Scan for the cell matching the given text and deliver its (X, Y) coordinate at center. 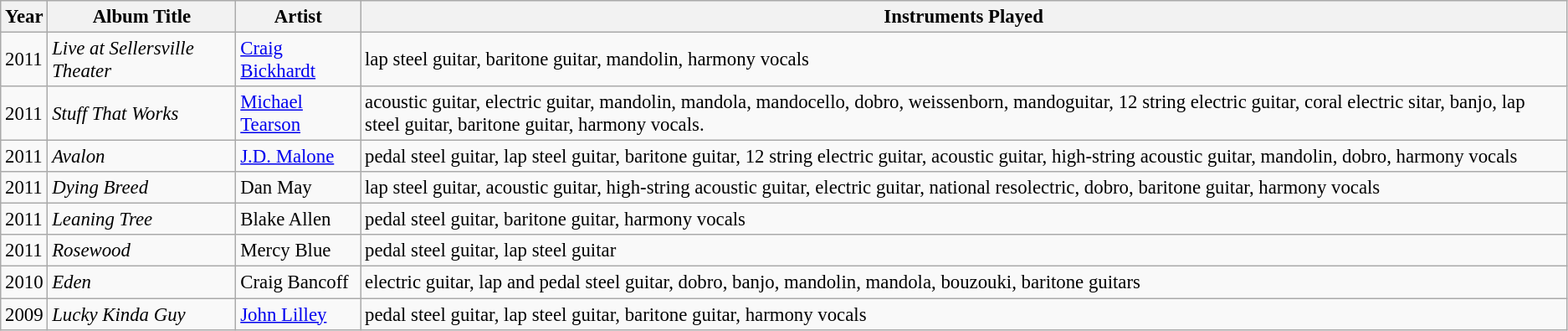
Michael Tearson (298, 114)
Lucky Kinda Guy (142, 314)
John Lilley (298, 314)
Album Title (142, 17)
Year (24, 17)
J.D. Malone (298, 157)
2010 (24, 282)
Live at Sellersville Theater (142, 60)
Craig Bickhardt (298, 60)
pedal steel guitar, lap steel guitar (964, 251)
2009 (24, 314)
electric guitar, lap and pedal steel guitar, dobro, banjo, mandolin, mandola, bouzouki, baritone guitars (964, 282)
pedal steel guitar, baritone guitar, harmony vocals (964, 220)
Stuff That Works (142, 114)
Avalon (142, 157)
pedal steel guitar, lap steel guitar, baritone guitar, harmony vocals (964, 314)
Craig Bancoff (298, 282)
Dan May (298, 188)
Rosewood (142, 251)
Mercy Blue (298, 251)
Artist (298, 17)
Dying Breed (142, 188)
Blake Allen (298, 220)
lap steel guitar, acoustic guitar, high-string acoustic guitar, electric guitar, national resolectric, dobro, baritone guitar, harmony vocals (964, 188)
lap steel guitar, baritone guitar, mandolin, harmony vocals (964, 60)
Eden (142, 282)
Leaning Tree (142, 220)
Instruments Played (964, 17)
